Search for the cell housing the specified text and yield its [X, Y] center coordinate. 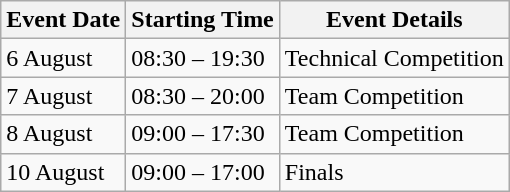
Event Details [394, 20]
08:30 – 19:30 [203, 58]
6 August [64, 58]
7 August [64, 96]
Technical Competition [394, 58]
Event Date [64, 20]
8 August [64, 134]
Starting Time [203, 20]
Finals [394, 172]
09:00 – 17:00 [203, 172]
09:00 – 17:30 [203, 134]
10 August [64, 172]
08:30 – 20:00 [203, 96]
